Detect which cell encompasses the target text, then output its (x, y) center coordinate. 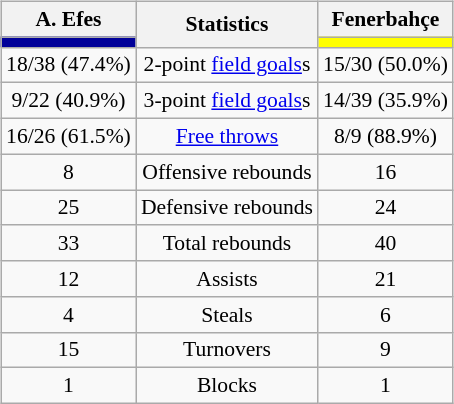
33 (68, 243)
12 (68, 279)
Defensive rebounds (227, 208)
8/9 (88.9%) (386, 136)
2-point field goalss (227, 65)
4 (68, 314)
14/39 (35.9%) (386, 101)
9 (386, 350)
Blocks (227, 386)
15 (68, 350)
25 (68, 208)
15/30 (50.0%) (386, 65)
Steals (227, 314)
16/26 (61.5%) (68, 136)
Statistics (227, 24)
8 (68, 172)
A. Efes (68, 19)
9/22 (40.9%) (68, 101)
Total rebounds (227, 243)
18/38 (47.4%) (68, 65)
6 (386, 314)
Offensive rebounds (227, 172)
Assists (227, 279)
Fenerbahçe (386, 19)
40 (386, 243)
21 (386, 279)
Turnovers (227, 350)
3-point field goalss (227, 101)
24 (386, 208)
Free throws (227, 136)
16 (386, 172)
